Detect which cell encompasses the target text, then output its [X, Y] center coordinate. 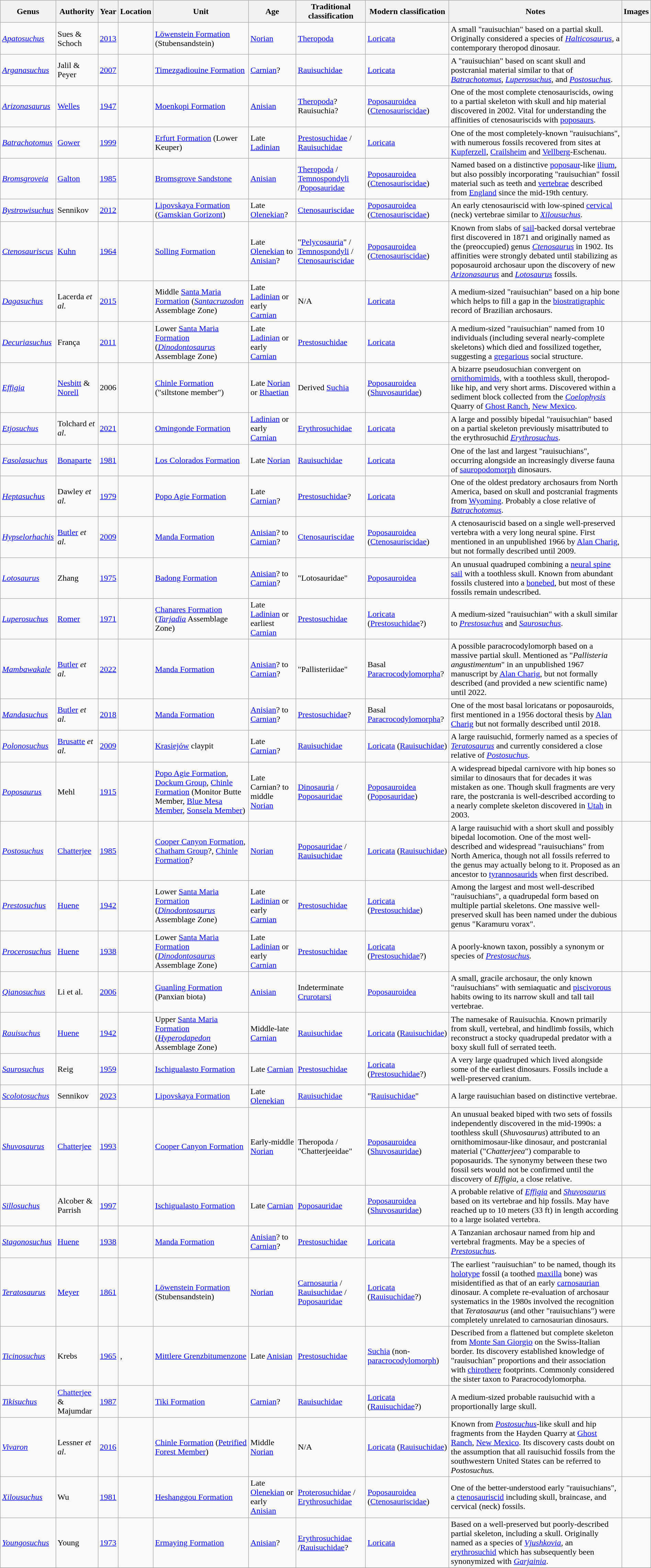
2021 [108, 428]
Li et al. [77, 992]
2015 [108, 301]
1993 [108, 1146]
Late Anisian [272, 1356]
Prestosuchidae / Rauisuchidae [331, 142]
Qianosuchus [28, 992]
Notes [536, 12]
1959 [108, 1069]
Prestosuchus [28, 906]
Late Ladinian or earliest Carnian [272, 619]
Erfurt Formation (Lower Keuper) [201, 142]
Tolchard et al. [77, 428]
Zhang [77, 578]
Middle Norian [272, 1447]
Theropoda? Rauisuchia? [331, 106]
Poposauridae [331, 1206]
Theropoda / Temnospondyli /Poposauridae [331, 178]
Polonosuchus [28, 746]
2022 [108, 669]
Lipovskaya Formation (Gamskian Gorizont) [201, 210]
Krebs [77, 1356]
Poposauroidea (Poposauridae) [407, 791]
Bromsgroveia [28, 178]
França [77, 342]
1999 [108, 142]
Apatosuchus [28, 38]
Lessner et al. [77, 1447]
2023 [108, 1096]
A medium-sized "rauisuchian" based on a hip bone which helps to fill a gap in the biostratigraphic record of Brazilian archosaurs. [536, 301]
Late Ladinian [272, 142]
Anisian? [272, 1543]
Etjosuchus [28, 428]
Heshanggou Formation [201, 1497]
Chinle Formation ("siltstone member") [201, 387]
Genus [28, 12]
"Pelycosauria" / Temnospondyli / Ctenosauriscidae [331, 251]
Omingonde Formation [201, 428]
Carnosauria / Rauisuchidae / Poposauridae [331, 1292]
Solling Formation [201, 251]
One of the last and largest "rauisuchians", occurring alongside an increasingly diverse fauna of sauropodomorph dinosaurs. [536, 460]
Stagonosuchus [28, 1242]
Chanares Formation (Tarjadia Assemblage Zone) [201, 619]
A large and possibly bipedal "rauisuchian" based on a partial skeleton previously misattributed to the erythrosuchid Erythrosuchus. [536, 428]
Gower [77, 142]
Tiki Formation [201, 1402]
2011 [108, 342]
Mehl [77, 791]
One of the most basal loricatans or poposauroids, first mentioned in a 1956 doctoral thesis by Alan Charig but not formally described until 2018. [536, 715]
One of the most completely-known "rauisuchians", with numerous fossils recovered from sites at Kupferzell, Crailsheim and Vellberg-Eschenau. [536, 142]
1979 [108, 496]
Late Olenekian to Anisian? [272, 251]
Bystrowisuchus [28, 210]
A large rauisuchian based on distinctive vertebrae. [536, 1096]
Ctenosauriscus [28, 251]
1964 [108, 251]
Bonaparte [77, 460]
Effigia [28, 387]
"Rauisuchidae" [407, 1096]
Teratosaurus [28, 1292]
A Tanzanian archosaur named from hip and vertebral fragments. May be a species of Prestosuchus. [536, 1242]
A poorly-known taxon, possibly a synonym or species of Prestosuchus. [536, 951]
Traditional classification [331, 12]
Cooper Canyon Formation [201, 1146]
Upper Santa Maria Formation (Hyperodapedon Assemblage Zone) [201, 1033]
Loricata (Prestosuchidae) [407, 906]
A small "rauisuchian" based on a partial skull. Originally considered a species of Halticosaurus, a contemporary theropod dinosaur. [536, 38]
Welles [77, 106]
Meyer [77, 1292]
Authority [77, 12]
Dawley et al. [77, 496]
Youngosuchus [28, 1543]
Fasolasuchus [28, 460]
One of the better-understood early "rauisuchians", a ctenosauriscid including skull, braincase, and cervical (neck) fossils. [536, 1497]
Hypselorhachis [28, 537]
Derived Suchia [331, 387]
Proterosuchidae / Erythrosuchidae [331, 1497]
Late Norian [272, 460]
Nesbitt & Norell [77, 387]
Xilousuchus [28, 1497]
Alcober & Parrish [77, 1206]
Late Carnian? to middle Norian [272, 791]
Modern classification [407, 12]
Middle Santa Maria Formation (Santacruzodon Assemblage Zone) [201, 301]
Moenkopi Formation [201, 106]
Sillosuchus [28, 1206]
Decuriasuchus [28, 342]
Lacerda et al. [77, 301]
Erythrosuchidae [331, 428]
Mambawakale [28, 669]
Popo Agie Formation, Dockum Group, Chinle Formation (Monitor Butte Member, Blue Mesa Member, Sonsela Member) [201, 791]
1861 [108, 1292]
Poposaurus [28, 791]
2013 [108, 38]
Age [272, 12]
Dinosauria / Poposauridae [331, 791]
Lipovskaya Formation [201, 1096]
Ticinosuchus [28, 1356]
Year [108, 12]
A large rauisuchid, formerly named as a species of Teratosaurus and currently considered a close relative of Postosuchus. [536, 746]
Sues & Schoch [77, 38]
Theropoda / "Chatterjeeidae" [331, 1146]
Vivaron [28, 1447]
2018 [108, 715]
Young [77, 1543]
Chinle Formation (Petrified Forest Member) [201, 1447]
Lotosaurus [28, 578]
An early ctenosauriscid with low-spined cervical (neck) vertebrae similar to Xilousuchus. [536, 210]
1965 [108, 1356]
"Pallisteriidae" [331, 669]
1973 [108, 1543]
Suchia (non-paracrocodylomorph) [407, 1356]
, [136, 1356]
Krasiejów claypit [201, 746]
Galton [77, 178]
Poposauridae / Rauisuchidae [331, 851]
"Lotosauridae" [331, 578]
Shuvosaurus [28, 1146]
1987 [108, 1402]
Batrachotomus [28, 142]
Cooper Canyon Formation, Chatham Group?, Chinle Formation? [201, 851]
Early-middle Norian [272, 1146]
Postosuchus [28, 851]
Wu [77, 1497]
2016 [108, 1447]
Chatterjee & Majumdar [77, 1402]
Los Colorados Formation [201, 460]
Unit [201, 12]
1975 [108, 578]
2012 [108, 210]
Badong Formation [201, 578]
A small, gracile archosaur, the only known "rauisuchians" with semiaquatic and piscivorous habits owing to its narrow skull and tall tail vertebrae. [536, 992]
1971 [108, 619]
Scolotosuchus [28, 1096]
Dagasuchus [28, 301]
1947 [108, 106]
Bromsgrove Sandstone [201, 178]
2007 [108, 70]
Erythrosuchidae /Rauisuchidae? [331, 1543]
Middle-late Carnian [272, 1033]
A very large quadruped which lived alongside some of the earliest dinosaurs. Fossils include a well-preserved cranium. [536, 1069]
Late Olenekian or early Anisian [272, 1497]
Theropoda [331, 38]
Late Olenekian? [272, 210]
Luperosuchus [28, 619]
Timezgadiouine Formation [201, 70]
Arizonasaurus [28, 106]
Arganasuchus [28, 70]
Jalil & Peyer [77, 70]
Ladinian or early Carnian [272, 428]
Loricata(Prestosuchidae?) [407, 619]
Guanling Formation (Panxian biota) [201, 992]
A medium-sized "rauisuchian" with a skull similar to Prestosuchus and Saurosuchus. [536, 619]
Rauisuchus [28, 1033]
Reig [77, 1069]
Tikisuchus [28, 1402]
Mittlere Grenzbitumenzone [201, 1356]
Late Olenekian [272, 1096]
Saurosuchus [28, 1069]
Popo Agie Formation [201, 496]
Procerosuchus [28, 951]
A "rauisuchian" based on scant skull and postcranial material similar to that of Batrachotomus, Luperosuchus, and Postosuchus. [536, 70]
Indeterminate Crurotarsi [331, 992]
1915 [108, 791]
Romer [77, 619]
Brusatte et al. [77, 746]
Kuhn [77, 251]
Location [136, 12]
Ermaying Formation [201, 1543]
Images [636, 12]
Mandasuchus [28, 715]
A medium-sized probable rauisuchid with a proportionally large skull. [536, 1402]
Late Norian or Rhaetian [272, 387]
Heptasuchus [28, 496]
1997 [108, 1206]
